From the cell containing the given text, extract its center point as [x, y] coordinate. 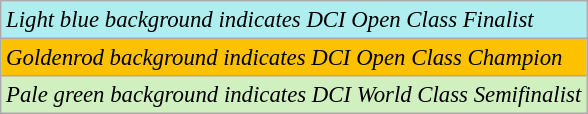
Goldenrod background indicates DCI Open Class Champion [294, 58]
Light blue background indicates DCI Open Class Finalist [294, 20]
Pale green background indicates DCI World Class Semifinalist [294, 95]
